Pinpoint the cell where the given text exists, returning its [X, Y] midpoint coordinate. 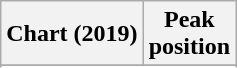
Peakposition [189, 34]
Chart (2019) [72, 34]
